Return the (x, y) coordinate for the center point of the cell that contains the specified text.  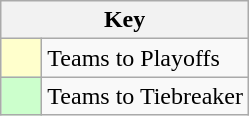
Teams to Tiebreaker (146, 96)
Key (125, 20)
Teams to Playoffs (146, 58)
